Return the (X, Y) coordinate for the center point of the cell that contains the specified text.  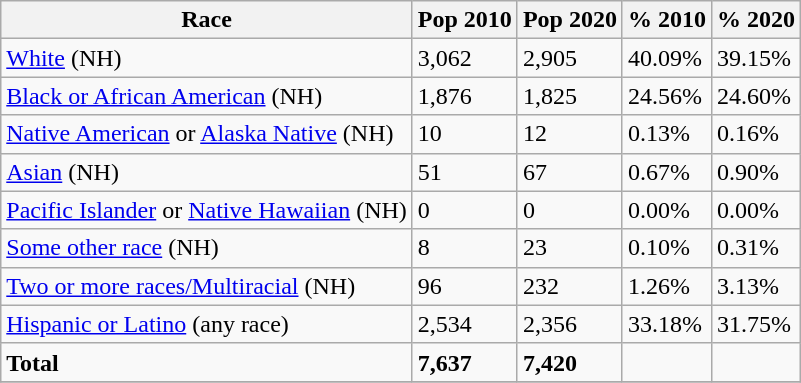
3,062 (464, 58)
8 (464, 248)
7,420 (570, 362)
0.16% (756, 134)
12 (570, 134)
67 (570, 172)
0.31% (756, 248)
96 (464, 286)
Pop 2020 (570, 20)
0.13% (666, 134)
10 (464, 134)
24.56% (666, 96)
Hispanic or Latino (any race) (207, 324)
White (NH) (207, 58)
31.75% (756, 324)
7,637 (464, 362)
3.13% (756, 286)
2,356 (570, 324)
Some other race (NH) (207, 248)
51 (464, 172)
Black or African American (NH) (207, 96)
24.60% (756, 96)
% 2010 (666, 20)
2,534 (464, 324)
Total (207, 362)
40.09% (666, 58)
Pop 2010 (464, 20)
23 (570, 248)
232 (570, 286)
Asian (NH) (207, 172)
2,905 (570, 58)
33.18% (666, 324)
1,876 (464, 96)
1,825 (570, 96)
0.10% (666, 248)
1.26% (666, 286)
Native American or Alaska Native (NH) (207, 134)
Pacific Islander or Native Hawaiian (NH) (207, 210)
0.67% (666, 172)
% 2020 (756, 20)
39.15% (756, 58)
Race (207, 20)
Two or more races/Multiracial (NH) (207, 286)
0.90% (756, 172)
